Locate the cell with the specified text and output its (X, Y) center coordinate. 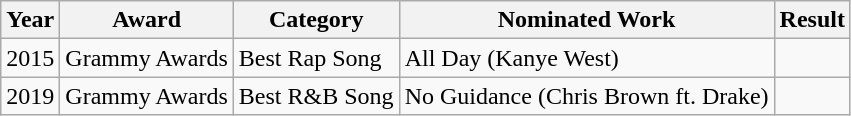
Category (316, 20)
Best Rap Song (316, 58)
2015 (30, 58)
No Guidance (Chris Brown ft. Drake) (586, 96)
Award (147, 20)
2019 (30, 96)
Best R&B Song (316, 96)
Nominated Work (586, 20)
Year (30, 20)
Result (812, 20)
All Day (Kanye West) (586, 58)
